Return the (X, Y) coordinate for the center point of the cell that contains the specified text.  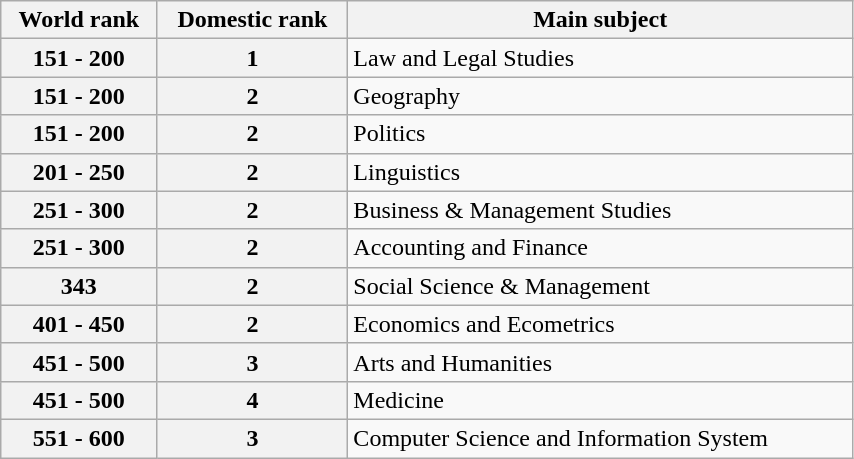
343 (79, 286)
Medicine (600, 400)
Business & Management Studies (600, 210)
Accounting and Finance (600, 248)
4 (252, 400)
1 (252, 58)
551 - 600 (79, 438)
Economics and Ecometrics (600, 324)
Social Science & Management (600, 286)
401 - 450 (79, 324)
Linguistics (600, 172)
Main subject (600, 20)
Arts and Humanities (600, 362)
Domestic rank (252, 20)
Geography (600, 96)
Law and Legal Studies (600, 58)
Computer Science and Information System (600, 438)
Politics (600, 134)
World rank (79, 20)
201 - 250 (79, 172)
